Capture the cell that displays the provided text and extract its (X, Y) central coordinate. 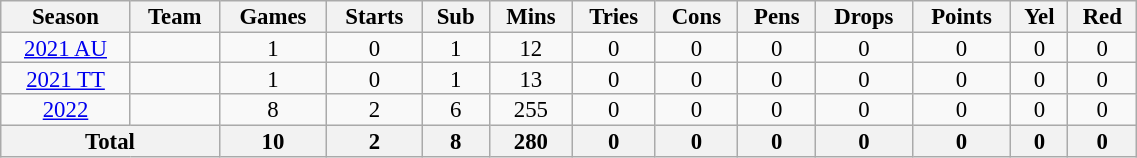
Tries (613, 16)
10 (273, 140)
Points (962, 16)
Season (66, 16)
13 (530, 78)
Yel (1040, 16)
6 (456, 110)
Starts (374, 16)
Drops (864, 16)
2021 AU (66, 48)
2021 TT (66, 78)
Sub (456, 16)
Games (273, 16)
Team (174, 16)
Red (1102, 16)
2022 (66, 110)
Mins (530, 16)
12 (530, 48)
280 (530, 140)
Total (110, 140)
255 (530, 110)
Pens (777, 16)
Cons (696, 16)
